Output the (X, Y) coordinate of the center of the cell containing the given text.  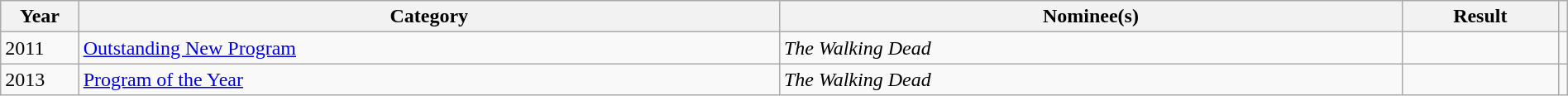
Outstanding New Program (428, 48)
Program of the Year (428, 79)
2011 (40, 48)
Year (40, 17)
Nominee(s) (1090, 17)
Result (1480, 17)
2013 (40, 79)
Category (428, 17)
